Return [x, y] of the center of cell containing provided text 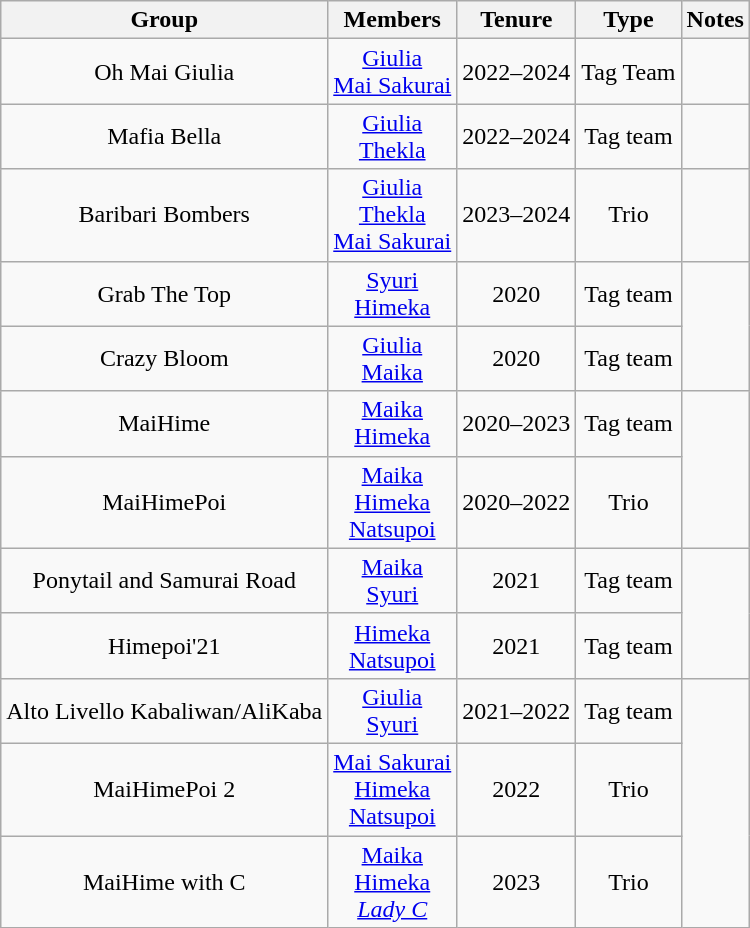
Mai SakuraiHimekaNatsupoi [392, 789]
GiuliaMai Sakurai [392, 72]
MaikaHimeka [392, 424]
MaiHimePoi 2 [164, 789]
Notes [715, 20]
2020–2022 [516, 502]
Grab The Top [164, 294]
Mafia Bella [164, 136]
SyuriHimeka [392, 294]
2023–2024 [516, 215]
MaikaSyuri [392, 580]
MaiHime [164, 424]
MaiHimePoi [164, 502]
2021–2022 [516, 710]
GiuliaMaika [392, 358]
GiuliaSyuri [392, 710]
Himepoi'21 [164, 646]
MaiHime with C [164, 882]
Tag Team [628, 72]
Crazy Bloom [164, 358]
MaikaHimekaLady C [392, 882]
2022 [516, 789]
Group [164, 20]
2023 [516, 882]
Tenure [516, 20]
Baribari Bombers [164, 215]
Members [392, 20]
GiuliaThekla [392, 136]
Type [628, 20]
GiuliaTheklaMai Sakurai [392, 215]
MaikaHimekaNatsupoi [392, 502]
Ponytail and Samurai Road [164, 580]
2020–2023 [516, 424]
HimekaNatsupoi [392, 646]
Oh Mai Giulia [164, 72]
Alto Livello Kabaliwan/AliKaba [164, 710]
